Find where the given text appears and provide that cell's center as [x, y] coordinate. 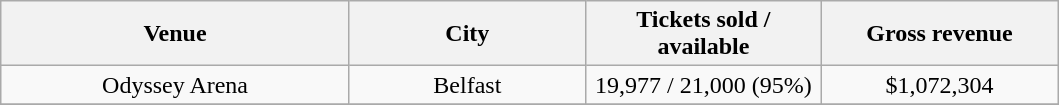
Venue [176, 34]
19,977 / 21,000 (95%) [703, 85]
Gross revenue [939, 34]
Belfast [467, 85]
$1,072,304 [939, 85]
Tickets sold / available [703, 34]
City [467, 34]
Odyssey Arena [176, 85]
